Provide the (x, y) coordinate of the cell's center where the given text is located.  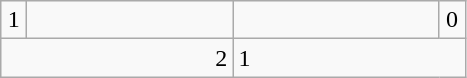
0 (452, 20)
2 (117, 58)
